Extract the [x, y] coordinate from the center of the cell holding the provided text.  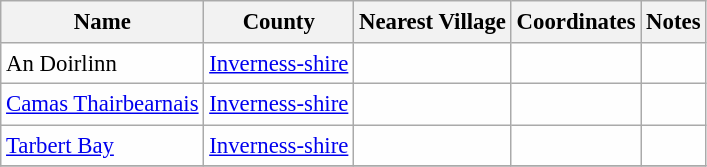
An Doirlinn [102, 62]
Coordinates [576, 22]
Name [102, 22]
Notes [674, 22]
Camas Thairbearnais [102, 104]
Nearest Village [433, 22]
County [279, 22]
Tarbert Bay [102, 146]
